Determine the (x, y) coordinate at the center of the cell enclosing the given text.  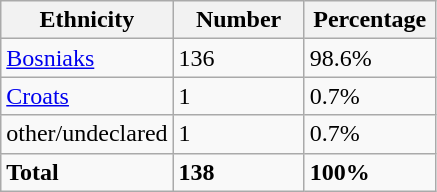
other/undeclared (87, 134)
Bosniaks (87, 58)
138 (238, 172)
Percentage (370, 20)
98.6% (370, 58)
Ethnicity (87, 20)
Number (238, 20)
100% (370, 172)
136 (238, 58)
Croats (87, 96)
Total (87, 172)
